From the cell containing the given text, extract its center point as (x, y) coordinate. 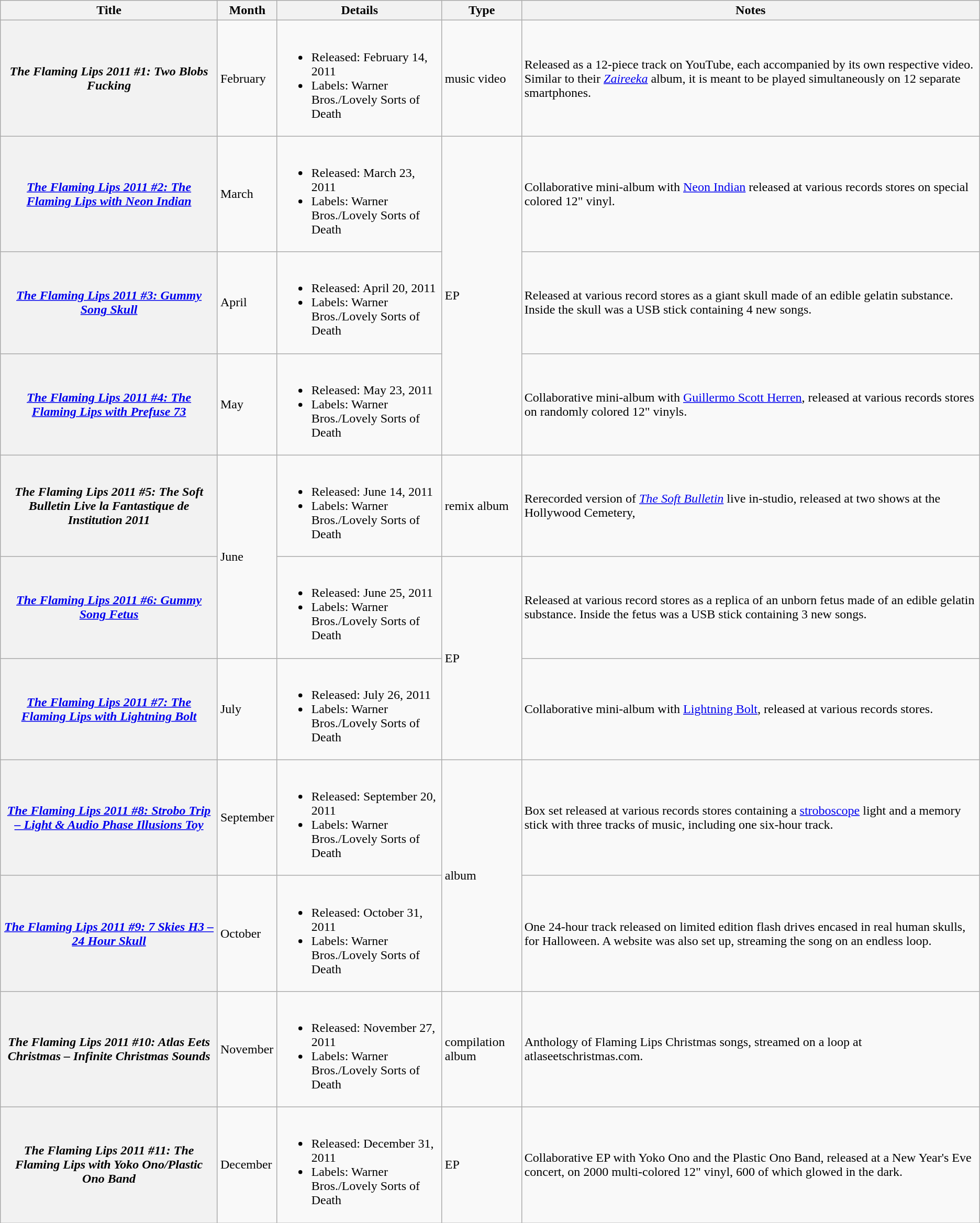
March (247, 194)
July (247, 709)
Released: December 31, 2011Labels: Warner Bros./Lovely Sorts of Death (359, 1164)
Released: May 23, 2011Labels: Warner Bros./Lovely Sorts of Death (359, 404)
Released: March 23, 2011Labels: Warner Bros./Lovely Sorts of Death (359, 194)
The Flaming Lips 2011 #8: Strobo Trip – Light & Audio Phase Illusions Toy (109, 818)
April (247, 303)
The Flaming Lips 2011 #7: The Flaming Lips with Lightning Bolt (109, 709)
compilation album (482, 1049)
Rerecorded version of The Soft Bulletin live in-studio, released at two shows at the Hollywood Cemetery, (751, 506)
The Flaming Lips 2011 #5: The Soft Bulletin Live la Fantastique de Institution 2011 (109, 506)
Collaborative mini-album with Neon Indian released at various records stores on special colored 12" vinyl. (751, 194)
November (247, 1049)
Type (482, 10)
September (247, 818)
December (247, 1164)
Released at various record stores as a giant skull made of an edible gelatin substance. Inside the skull was a USB stick containing 4 new songs. (751, 303)
Collaborative mini-album with Guillermo Scott Herren, released at various records stores on randomly colored 12" vinyls. (751, 404)
Month (247, 10)
Title (109, 10)
June (247, 557)
Released: July 26, 2011Labels: Warner Bros./Lovely Sorts of Death (359, 709)
remix album (482, 506)
The Flaming Lips 2011 #3: Gummy Song Skull (109, 303)
The Flaming Lips 2011 #10: Atlas Eets Christmas – Infinite Christmas Sounds (109, 1049)
Released: February 14, 2011Labels: Warner Bros./Lovely Sorts of Death (359, 79)
October (247, 933)
February (247, 79)
Released: June 25, 2011Labels: Warner Bros./Lovely Sorts of Death (359, 607)
Released: November 27, 2011Labels: Warner Bros./Lovely Sorts of Death (359, 1049)
Collaborative mini-album with Lightning Bolt, released at various records stores. (751, 709)
Notes (751, 10)
Released: September 20, 2011Labels: Warner Bros./Lovely Sorts of Death (359, 818)
Anthology of Flaming Lips Christmas songs, streamed on a loop at atlaseetschristmas.com. (751, 1049)
Details (359, 10)
The Flaming Lips 2011 #11: The Flaming Lips with Yoko Ono/Plastic Ono Band (109, 1164)
The Flaming Lips 2011 #2: The Flaming Lips with Neon Indian (109, 194)
Released: April 20, 2011Labels: Warner Bros./Lovely Sorts of Death (359, 303)
music video (482, 79)
album (482, 875)
The Flaming Lips 2011 #9: 7 Skies H3 – 24 Hour Skull (109, 933)
The Flaming Lips 2011 #4: The Flaming Lips with Prefuse 73 (109, 404)
The Flaming Lips 2011 #1: Two Blobs Fucking (109, 79)
The Flaming Lips 2011 #6: Gummy Song Fetus (109, 607)
Released: October 31, 2011Labels: Warner Bros./Lovely Sorts of Death (359, 933)
May (247, 404)
Released: June 14, 2011Labels: Warner Bros./Lovely Sorts of Death (359, 506)
